From the cell containing the given text, extract its center point as (x, y) coordinate. 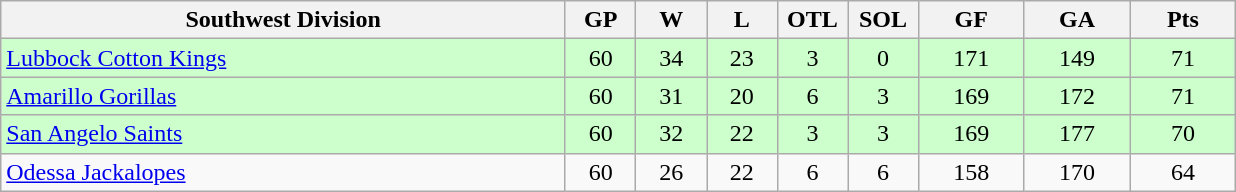
171 (971, 58)
20 (742, 96)
L (742, 20)
Pts (1183, 20)
Southwest Division (284, 20)
26 (672, 172)
San Angelo Saints (284, 134)
SOL (884, 20)
GP (600, 20)
170 (1077, 172)
GA (1077, 20)
GF (971, 20)
34 (672, 58)
W (672, 20)
31 (672, 96)
64 (1183, 172)
158 (971, 172)
Amarillo Gorillas (284, 96)
149 (1077, 58)
70 (1183, 134)
0 (884, 58)
32 (672, 134)
172 (1077, 96)
Odessa Jackalopes (284, 172)
OTL (812, 20)
23 (742, 58)
177 (1077, 134)
Lubbock Cotton Kings (284, 58)
